Output the (x, y) coordinate of the center of the cell containing the given text.  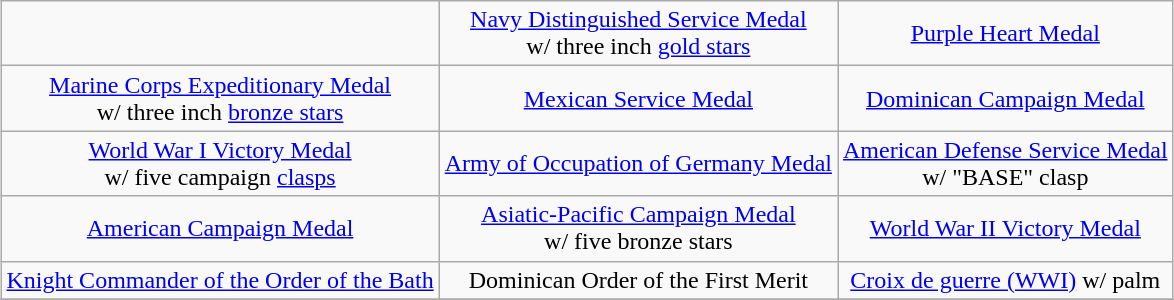
Dominican Campaign Medal (1006, 98)
World War I Victory Medal w/ five campaign clasps (220, 164)
Asiatic-Pacific Campaign Medal w/ five bronze stars (638, 228)
Dominican Order of the First Merit (638, 280)
Knight Commander of the Order of the Bath (220, 280)
Army of Occupation of Germany Medal (638, 164)
Marine Corps Expeditionary Medal w/ three inch bronze stars (220, 98)
Mexican Service Medal (638, 98)
Purple Heart Medal (1006, 34)
American Defense Service Medal w/ "BASE" clasp (1006, 164)
Navy Distinguished Service Medal w/ three inch gold stars (638, 34)
World War II Victory Medal (1006, 228)
American Campaign Medal (220, 228)
Croix de guerre (WWI) w/ palm (1006, 280)
